Output the [x, y] coordinate of the center of the cell containing the given text.  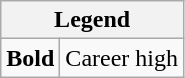
Career high [122, 58]
Bold [30, 58]
Legend [92, 20]
